Return the (X, Y) coordinate for the center point of the cell that contains the specified text.  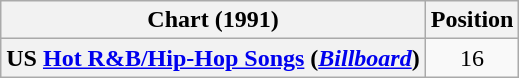
Chart (1991) (213, 20)
16 (472, 58)
Position (472, 20)
US Hot R&B/Hip-Hop Songs (Billboard) (213, 58)
